From the cell containing the given text, extract its center point as [X, Y] coordinate. 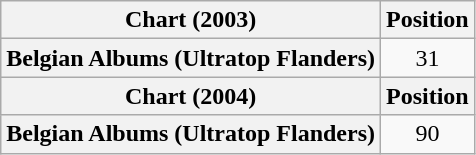
31 [428, 58]
90 [428, 134]
Chart (2004) [191, 96]
Chart (2003) [191, 20]
